Return (X, Y) of the center of cell containing provided text 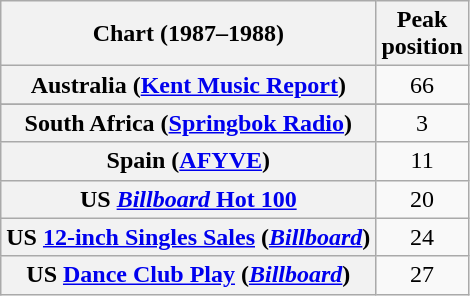
Australia (Kent Music Report) (188, 85)
27 (422, 275)
South Africa (Springbok Radio) (188, 123)
Chart (1987–1988) (188, 34)
US Dance Club Play (Billboard) (188, 275)
US 12-inch Singles Sales (Billboard) (188, 237)
24 (422, 237)
Peakposition (422, 34)
66 (422, 85)
3 (422, 123)
11 (422, 161)
Spain (AFYVE) (188, 161)
20 (422, 199)
US Billboard Hot 100 (188, 199)
